Determine the (X, Y) coordinate at the center of the cell enclosing the given text.  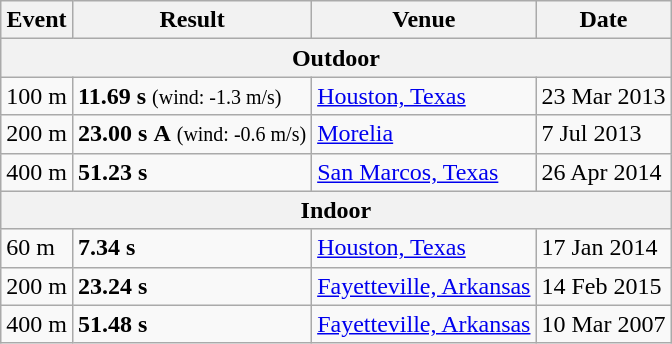
60 m (37, 248)
26 Apr 2014 (604, 172)
17 Jan 2014 (604, 248)
23.24 s (192, 286)
San Marcos, Texas (424, 172)
Venue (424, 20)
Outdoor (336, 58)
7.34 s (192, 248)
14 Feb 2015 (604, 286)
Result (192, 20)
23.00 s A (wind: -0.6 m/s) (192, 134)
Date (604, 20)
51.23 s (192, 172)
Event (37, 20)
51.48 s (192, 324)
100 m (37, 96)
Morelia (424, 134)
Indoor (336, 210)
11.69 s (wind: -1.3 m/s) (192, 96)
23 Mar 2013 (604, 96)
7 Jul 2013 (604, 134)
10 Mar 2007 (604, 324)
